Locate the cell with the specified text and output its [x, y] center coordinate. 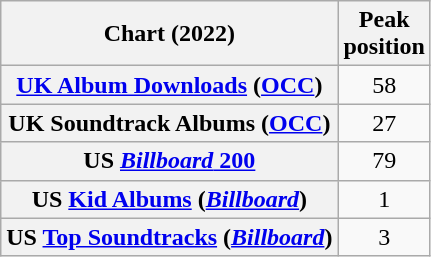
US Kid Albums (Billboard) [170, 199]
Chart (2022) [170, 34]
27 [384, 123]
US Top Soundtracks (Billboard) [170, 237]
3 [384, 237]
US Billboard 200 [170, 161]
1 [384, 199]
UK Album Downloads (OCC) [170, 85]
58 [384, 85]
UK Soundtrack Albums (OCC) [170, 123]
Peakposition [384, 34]
79 [384, 161]
